Capture the cell that displays the provided text and extract its [X, Y] central coordinate. 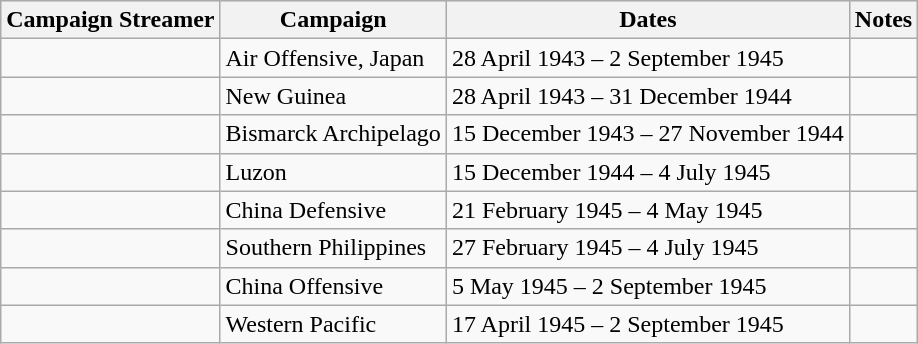
28 April 1943 – 31 December 1944 [648, 96]
China Offensive [333, 286]
Southern Philippines [333, 248]
Campaign [333, 20]
Campaign Streamer [110, 20]
15 December 1944 – 4 July 1945 [648, 172]
Notes [883, 20]
5 May 1945 – 2 September 1945 [648, 286]
New Guinea [333, 96]
28 April 1943 – 2 September 1945 [648, 58]
21 February 1945 – 4 May 1945 [648, 210]
15 December 1943 – 27 November 1944 [648, 134]
Bismarck Archipelago [333, 134]
Luzon [333, 172]
China Defensive [333, 210]
Western Pacific [333, 324]
27 February 1945 – 4 July 1945 [648, 248]
Air Offensive, Japan [333, 58]
Dates [648, 20]
17 April 1945 – 2 September 1945 [648, 324]
